Return the (X, Y) coordinate for the center point of the cell that contains the specified text.  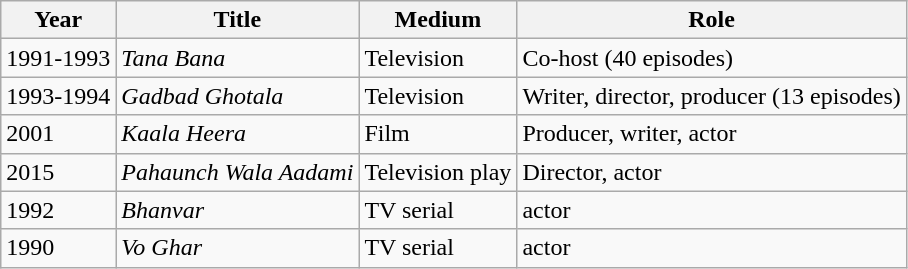
2015 (58, 172)
Year (58, 20)
Title (238, 20)
1991-1993 (58, 58)
Pahaunch Wala Aadami (238, 172)
Tana Bana (238, 58)
Producer, writer, actor (712, 134)
Bhanvar (238, 210)
2001 (58, 134)
Co-host (40 episodes) (712, 58)
Gadbad Ghotala (238, 96)
Vo Ghar (238, 248)
1993-1994 (58, 96)
Medium (438, 20)
Director, actor (712, 172)
Film (438, 134)
Television play (438, 172)
Kaala Heera (238, 134)
Writer, director, producer (13 episodes) (712, 96)
1992 (58, 210)
Role (712, 20)
1990 (58, 248)
